Locate the cell with the specified text and output its (x, y) center coordinate. 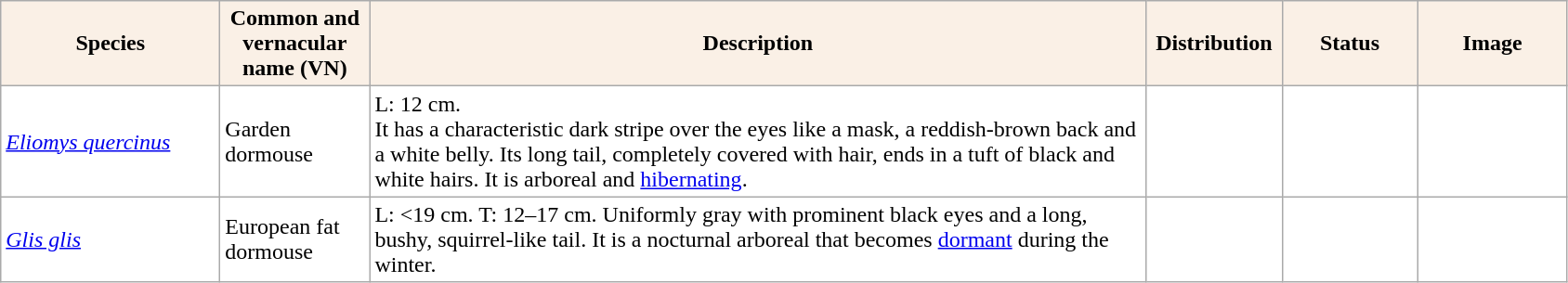
European fat dormouse (295, 239)
Eliomys quercinus (111, 141)
Species (111, 44)
Status (1350, 44)
Garden dormouse (295, 141)
Glis glis (111, 239)
Image (1492, 44)
Distribution (1214, 44)
Description (758, 44)
Common and vernacular name (VN) (295, 44)
